Search for the cell housing the specified text and yield its [x, y] center coordinate. 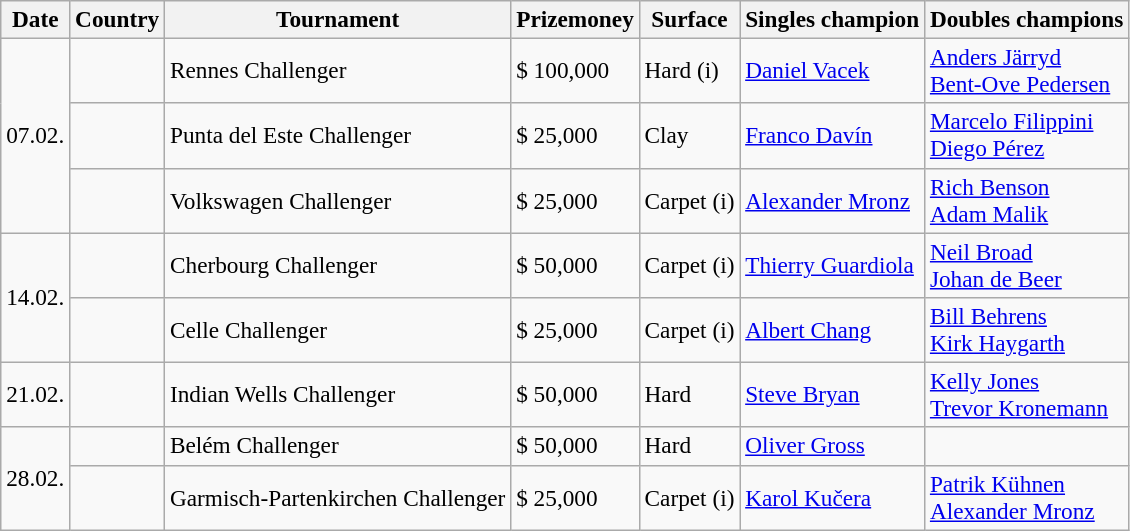
Kelly Jones Trevor Kronemann [1027, 394]
07.02. [36, 135]
$ 100,000 [575, 70]
14.02. [36, 297]
Rennes Challenger [338, 70]
Doubles champions [1027, 19]
Garmisch-Partenkirchen Challenger [338, 498]
Punta del Este Challenger [338, 136]
Neil Broad Johan de Beer [1027, 264]
Marcelo Filippini Diego Pérez [1027, 136]
Cherbourg Challenger [338, 264]
21.02. [36, 394]
Alexander Mronz [832, 200]
Franco Davín [832, 136]
Indian Wells Challenger [338, 394]
Oliver Gross [832, 446]
Belém Challenger [338, 446]
Rich Benson Adam Malik [1027, 200]
Clay [690, 136]
Date [36, 19]
Prizemoney [575, 19]
Celle Challenger [338, 330]
Volkswagen Challenger [338, 200]
Patrik Kühnen Alexander Mronz [1027, 498]
Daniel Vacek [832, 70]
Singles champion [832, 19]
Anders Järryd Bent-Ove Pedersen [1027, 70]
Albert Chang [832, 330]
Surface [690, 19]
Tournament [338, 19]
Steve Bryan [832, 394]
Karol Kučera [832, 498]
28.02. [36, 478]
Thierry Guardiola [832, 264]
Bill Behrens Kirk Haygarth [1027, 330]
Country [118, 19]
Hard (i) [690, 70]
